Find where the given text appears and provide that cell's center as [X, Y] coordinate. 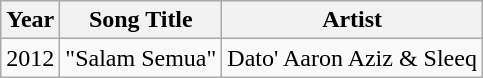
"Salam Semua" [141, 58]
2012 [30, 58]
Dato' Aaron Aziz & Sleeq [352, 58]
Artist [352, 20]
Song Title [141, 20]
Year [30, 20]
